Extract the (x, y) coordinate from the center of the cell holding the provided text.  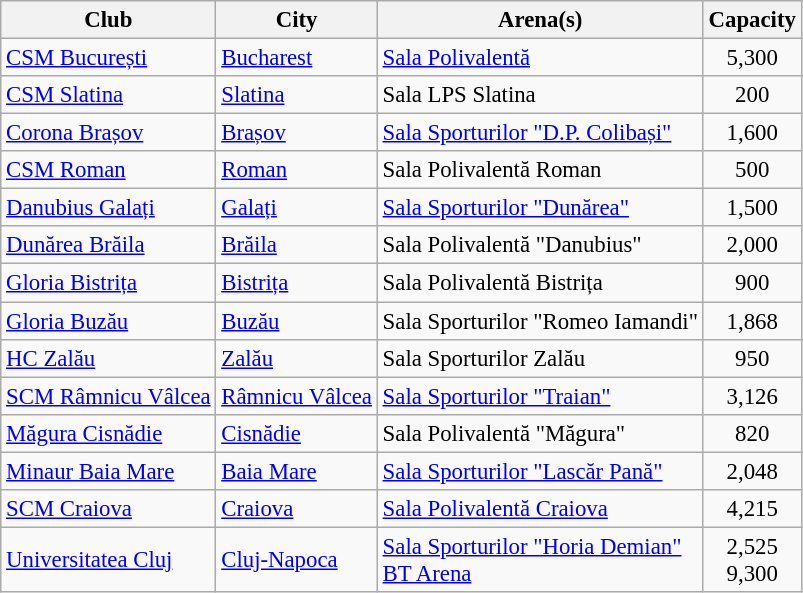
Bistrița (296, 283)
Galați (296, 208)
City (296, 20)
Sala Polivalentă (540, 58)
1,868 (752, 321)
500 (752, 170)
CSM București (108, 58)
Sala Sporturilor "Romeo Iamandi" (540, 321)
2,000 (752, 245)
Dunărea Brăila (108, 245)
200 (752, 95)
1,500 (752, 208)
Sala LPS Slatina (540, 95)
Buzău (296, 321)
900 (752, 283)
Minaur Baia Mare (108, 471)
Sala Polivalentă "Măgura" (540, 433)
Universitatea Cluj (108, 560)
950 (752, 358)
Sala Sporturilor "Dunărea" (540, 208)
Sala Polivalentă Roman (540, 170)
Măgura Cisnădie (108, 433)
Bucharest (296, 58)
CSM Roman (108, 170)
Corona Brașov (108, 133)
Sala Sporturilor "Horia Demian"BT Arena (540, 560)
Craiova (296, 509)
2,048 (752, 471)
Roman (296, 170)
Slatina (296, 95)
Sala Sporturilor "Traian" (540, 396)
Cisnădie (296, 433)
2,5259,300 (752, 560)
5,300 (752, 58)
Sala Sporturilor "D.P. Colibași" (540, 133)
SCM Râmnicu Vâlcea (108, 396)
820 (752, 433)
3,126 (752, 396)
Sala Sporturilor "Lascăr Pană" (540, 471)
Gloria Bistrița (108, 283)
Capacity (752, 20)
Cluj-Napoca (296, 560)
Râmnicu Vâlcea (296, 396)
CSM Slatina (108, 95)
Zalău (296, 358)
Sala Polivalentă Craiova (540, 509)
Danubius Galați (108, 208)
Sala Sporturilor Zalău (540, 358)
SCM Craiova (108, 509)
Sala Polivalentă "Danubius" (540, 245)
Club (108, 20)
Brăila (296, 245)
Baia Mare (296, 471)
Gloria Buzău (108, 321)
1,600 (752, 133)
4,215 (752, 509)
HC Zalău (108, 358)
Arena(s) (540, 20)
Sala Polivalentă Bistrița (540, 283)
Brașov (296, 133)
